Output the (x, y) coordinate of the center of the cell containing the given text.  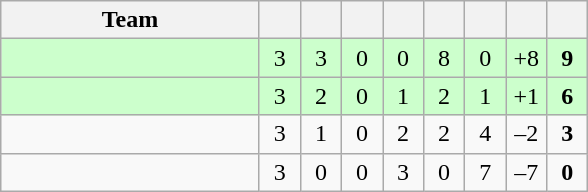
9 (568, 58)
6 (568, 96)
+1 (526, 96)
4 (486, 134)
–7 (526, 172)
8 (444, 58)
7 (486, 172)
–2 (526, 134)
Team (130, 20)
+8 (526, 58)
